Scan for the cell matching the given text and deliver its (x, y) coordinate at center. 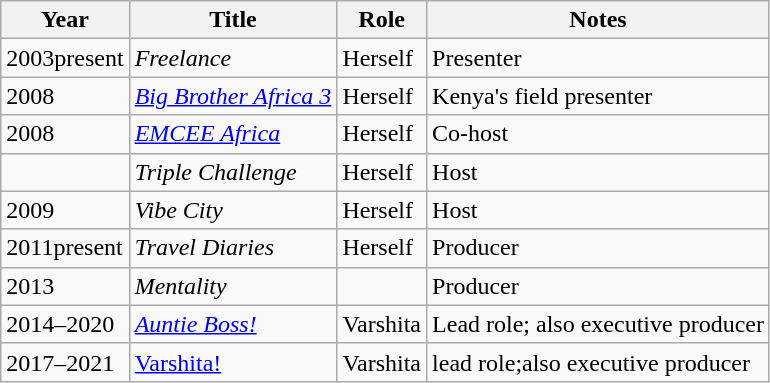
Notes (598, 20)
Mentality (233, 286)
Varshita! (233, 362)
2009 (65, 210)
2011present (65, 248)
2003present (65, 58)
lead role;also executive producer (598, 362)
Triple Challenge (233, 172)
Vibe City (233, 210)
EMCEE Africa (233, 134)
Lead role; also executive producer (598, 324)
Year (65, 20)
Freelance (233, 58)
2013 (65, 286)
Role (382, 20)
Travel Diaries (233, 248)
2014–2020 (65, 324)
2017–2021 (65, 362)
Big Brother Africa 3 (233, 96)
Presenter (598, 58)
Title (233, 20)
Co-host (598, 134)
Auntie Boss! (233, 324)
Kenya's field presenter (598, 96)
